Locate the cell with the specified text and output its (x, y) center coordinate. 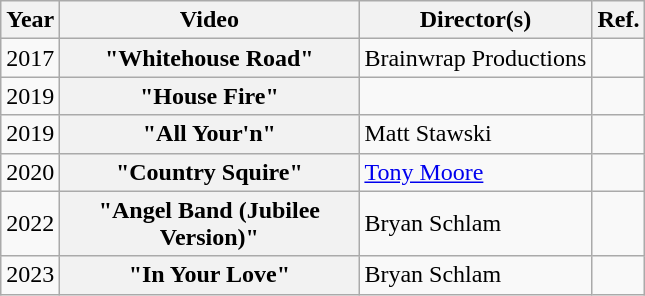
"Country Squire" (210, 172)
Year (30, 20)
Director(s) (476, 20)
Brainwrap Productions (476, 58)
"House Fire" (210, 96)
Video (210, 20)
"In Your Love" (210, 275)
Matt Stawski (476, 134)
Ref. (618, 20)
2017 (30, 58)
"Whitehouse Road" (210, 58)
Tony Moore (476, 172)
2023 (30, 275)
"All Your'n" (210, 134)
"Angel Band (Jubilee Version)" (210, 224)
2022 (30, 224)
2020 (30, 172)
